Locate the cell with the specified text and output its (x, y) center coordinate. 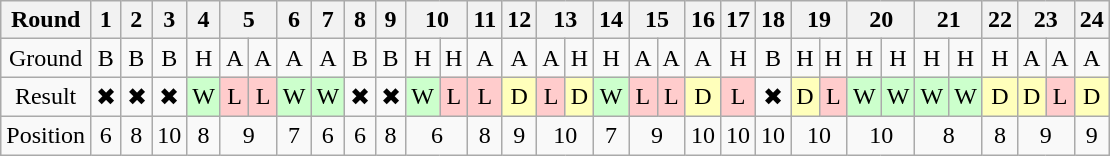
Round (46, 20)
15 (658, 20)
4 (204, 20)
14 (612, 20)
22 (1000, 20)
12 (520, 20)
Position (46, 135)
24 (1092, 20)
23 (1046, 20)
5 (248, 20)
Result (46, 97)
13 (566, 20)
19 (820, 20)
2 (136, 20)
16 (702, 20)
17 (738, 20)
21 (948, 20)
3 (170, 20)
11 (485, 20)
20 (880, 20)
18 (774, 20)
Ground (46, 58)
1 (106, 20)
